Detect which cell encompasses the target text, then output its [x, y] center coordinate. 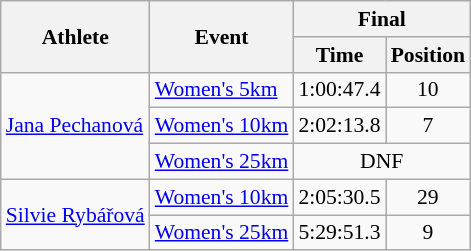
Position [428, 55]
2:05:30.5 [339, 197]
Women's 5km [222, 90]
Time [339, 55]
1:00:47.4 [339, 90]
5:29:51.3 [339, 233]
10 [428, 90]
Silvie Rybářová [76, 214]
Athlete [76, 36]
DNF [382, 162]
Event [222, 36]
Final [382, 19]
2:02:13.8 [339, 126]
29 [428, 197]
Jana Pechanová [76, 126]
9 [428, 233]
7 [428, 126]
